Search for the cell housing the specified text and yield its (X, Y) center coordinate. 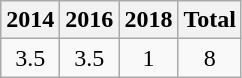
8 (210, 58)
1 (148, 58)
Total (210, 20)
2014 (30, 20)
2016 (90, 20)
2018 (148, 20)
